For the text-containing cell, return its midpoint in (X, Y) coordinate format. 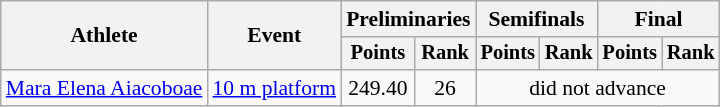
249.40 (378, 88)
did not advance (598, 88)
Semifinals (537, 19)
Athlete (104, 36)
26 (446, 88)
Final (659, 19)
Mara Elena Aiacoboae (104, 88)
10 m platform (274, 88)
Event (274, 36)
Preliminaries (408, 19)
